Scan for the cell matching the given text and deliver its [x, y] coordinate at center. 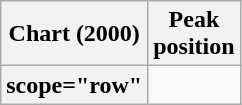
Peakposition [194, 34]
Chart (2000) [74, 34]
scope="row" [74, 85]
